Return the (X, Y) coordinate for the center point of the cell that contains the specified text.  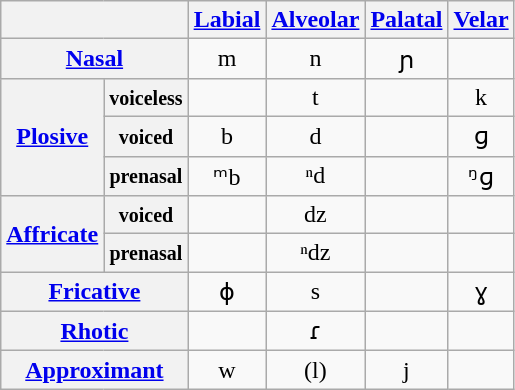
dz (316, 215)
Fricative (94, 292)
Velar (481, 20)
k (481, 97)
ɲ (406, 59)
ɡ (481, 136)
Palatal (406, 20)
ɣ (481, 292)
ɾ (316, 331)
t (316, 97)
ᵐb (227, 176)
w (227, 370)
s (316, 292)
Plosive (52, 136)
b (227, 136)
voiceless (146, 97)
d (316, 136)
Affricate (52, 234)
m (227, 59)
(l) (316, 370)
Nasal (94, 59)
j (406, 370)
ⁿd (316, 176)
ⁿdz (316, 253)
Approximant (94, 370)
n (316, 59)
Alveolar (316, 20)
ɸ (227, 292)
ᵑɡ (481, 176)
Rhotic (94, 331)
Labial (227, 20)
